Return the (X, Y) coordinate for the center point of the cell that contains the specified text.  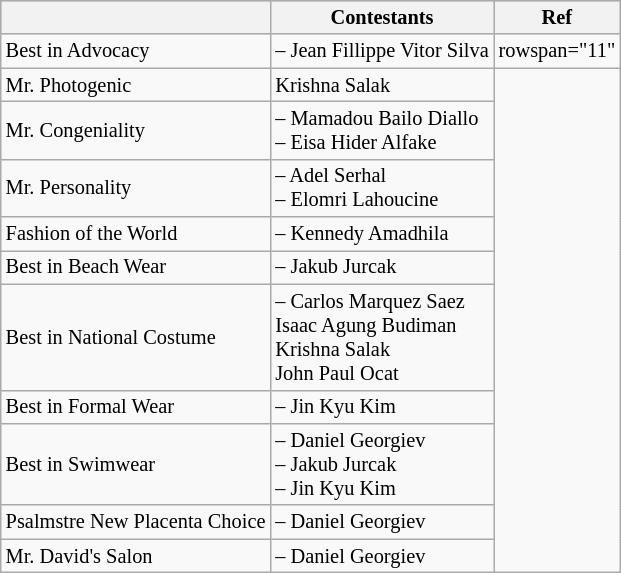
– Jean Fillippe Vitor Silva (382, 51)
Mr. Personality (136, 188)
Ref (558, 17)
rowspan="11" (558, 51)
Best in Swimwear (136, 464)
Best in Advocacy (136, 51)
– Mamadou Bailo Diallo – Eisa Hider Alfake (382, 130)
– Jin Kyu Kim (382, 407)
– Daniel Georgiev – Jakub Jurcak – Jin Kyu Kim (382, 464)
– Carlos Marquez Saez Isaac Agung Budiman Krishna Salak John Paul Ocat (382, 337)
Fashion of the World (136, 234)
Contestants (382, 17)
Mr. Photogenic (136, 85)
Krishna Salak (382, 85)
– Kennedy Amadhila (382, 234)
Best in Beach Wear (136, 267)
Best in National Costume (136, 337)
Mr. Congeniality (136, 130)
Mr. David's Salon (136, 556)
Psalmstre New Placenta Choice (136, 522)
– Jakub Jurcak (382, 267)
– Adel Serhal – Elomri Lahoucine (382, 188)
Best in Formal Wear (136, 407)
